Capture the cell that displays the provided text and extract its (x, y) central coordinate. 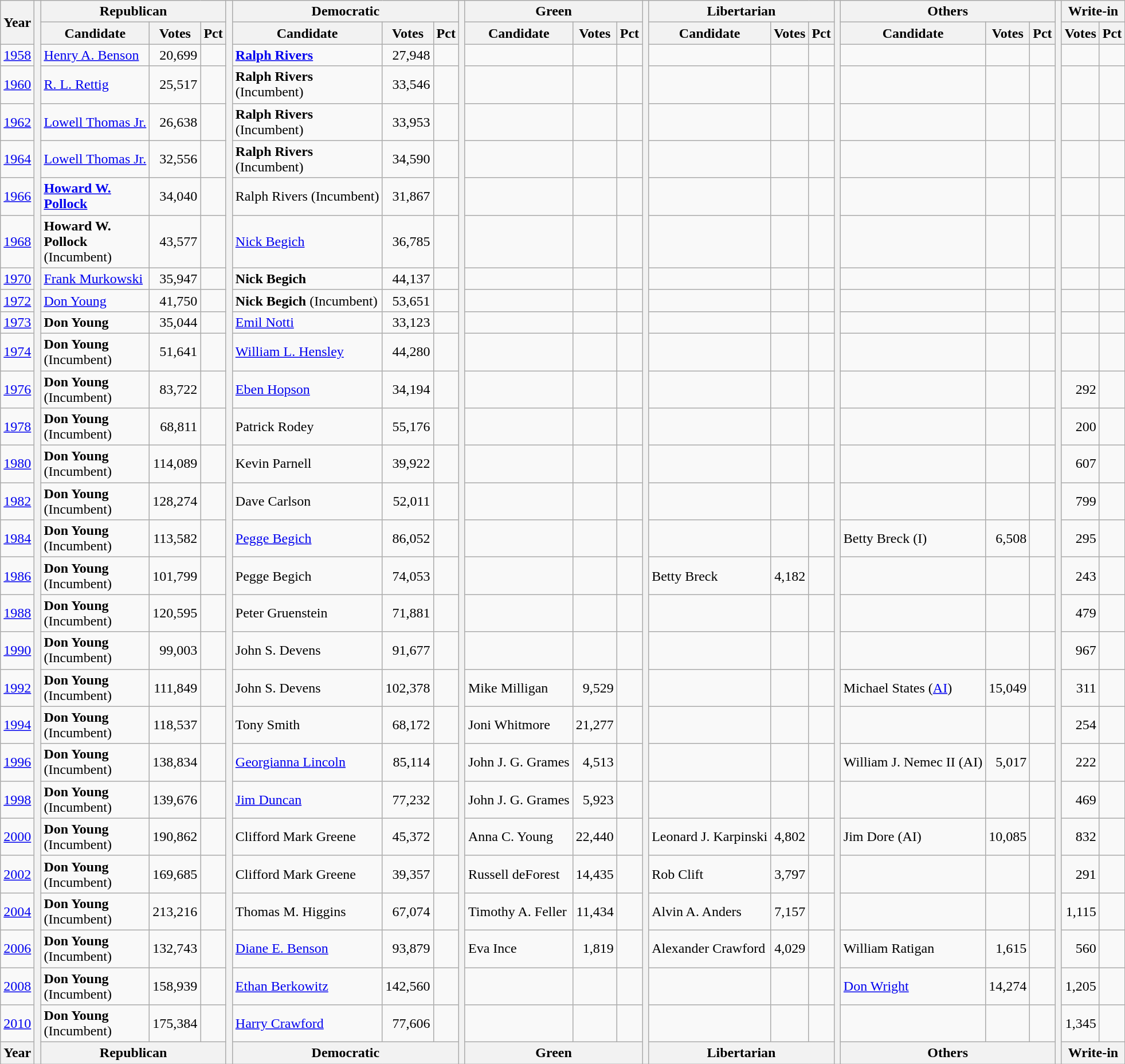
99,003 (175, 650)
14,435 (595, 874)
1960 (17, 85)
Mike Milligan (519, 688)
15,049 (1008, 688)
1994 (17, 725)
55,176 (408, 427)
21,277 (595, 725)
74,053 (408, 576)
53,651 (408, 300)
1968 (17, 241)
William J. Nemec II (AI) (912, 762)
Nick Begich (Incumbent) (307, 300)
51,641 (175, 352)
1958 (17, 55)
Harry Crawford (307, 1024)
Eben Hopson (307, 389)
1990 (17, 650)
Michael States (AI) (912, 688)
1978 (17, 427)
36,785 (408, 241)
1988 (17, 613)
560 (1080, 948)
175,384 (175, 1024)
14,274 (1008, 986)
1973 (17, 322)
1,205 (1080, 986)
Emil Notti (307, 322)
71,881 (408, 613)
Anna C. Young (519, 837)
52,011 (408, 501)
26,638 (175, 122)
Don Wright (912, 986)
Alvin A. Anders (710, 912)
R. L. Rettig (95, 85)
114,089 (175, 464)
169,685 (175, 874)
113,582 (175, 539)
44,137 (408, 279)
Eva Ince (519, 948)
2002 (17, 874)
120,595 (175, 613)
39,922 (408, 464)
607 (1080, 464)
Ethan Berkowitz (307, 986)
4,182 (790, 576)
20,699 (175, 55)
101,799 (175, 576)
22,440 (595, 837)
Rob Clift (710, 874)
4,513 (595, 762)
1,345 (1080, 1024)
1992 (17, 688)
91,677 (408, 650)
479 (1080, 613)
33,123 (408, 322)
1982 (17, 501)
1984 (17, 539)
33,953 (408, 122)
128,274 (175, 501)
Howard W. Pollock (95, 196)
Timothy A. Feller (519, 912)
469 (1080, 799)
132,743 (175, 948)
158,939 (175, 986)
9,529 (595, 688)
1996 (17, 762)
William L. Hensley (307, 352)
2000 (17, 837)
34,040 (175, 196)
31,867 (408, 196)
27,948 (408, 55)
Jim Duncan (307, 799)
Diane E. Benson (307, 948)
6,508 (1008, 539)
Tony Smith (307, 725)
67,074 (408, 912)
254 (1080, 725)
68,172 (408, 725)
25,517 (175, 85)
Betty Breck (I) (912, 539)
Henry A. Benson (95, 55)
1962 (17, 122)
190,862 (175, 837)
1966 (17, 196)
2004 (17, 912)
Howard W. Pollock (Incumbent) (95, 241)
2006 (17, 948)
1,615 (1008, 948)
35,044 (175, 322)
292 (1080, 389)
1964 (17, 159)
68,811 (175, 427)
86,052 (408, 539)
Betty Breck (710, 576)
93,879 (408, 948)
77,232 (408, 799)
1970 (17, 279)
44,280 (408, 352)
5,923 (595, 799)
Georgianna Lincoln (307, 762)
102,378 (408, 688)
111,849 (175, 688)
Leonard J. Karpinski (710, 837)
7,157 (790, 912)
Russell deForest (519, 874)
41,750 (175, 300)
William Ratigan (912, 948)
2008 (17, 986)
222 (1080, 762)
4,029 (790, 948)
Peter Gruenstein (307, 613)
1986 (17, 576)
77,606 (408, 1024)
1976 (17, 389)
Kevin Parnell (307, 464)
83,722 (175, 389)
142,560 (408, 986)
Alexander Crawford (710, 948)
10,085 (1008, 837)
1,115 (1080, 912)
Patrick Rodey (307, 427)
3,797 (790, 874)
291 (1080, 874)
Thomas M. Higgins (307, 912)
Jim Dore (AI) (912, 837)
39,357 (408, 874)
45,372 (408, 837)
799 (1080, 501)
5,017 (1008, 762)
33,546 (408, 85)
11,434 (595, 912)
34,590 (408, 159)
Joni Whitmore (519, 725)
35,947 (175, 279)
Ralph Rivers (307, 55)
832 (1080, 837)
1,819 (595, 948)
34,194 (408, 389)
213,216 (175, 912)
295 (1080, 539)
138,834 (175, 762)
Frank Murkowski (95, 279)
139,676 (175, 799)
4,802 (790, 837)
311 (1080, 688)
43,577 (175, 241)
1980 (17, 464)
967 (1080, 650)
200 (1080, 427)
32,556 (175, 159)
243 (1080, 576)
1972 (17, 300)
85,114 (408, 762)
1998 (17, 799)
118,537 (175, 725)
2010 (17, 1024)
Dave Carlson (307, 501)
1974 (17, 352)
